Provide the [x, y] coordinate of the cell's center where the given text is located.  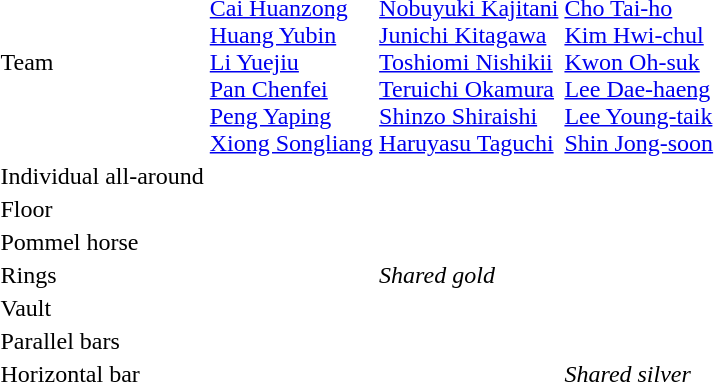
Shared gold [469, 275]
